Pinpoint the cell where the given text exists, returning its [X, Y] midpoint coordinate. 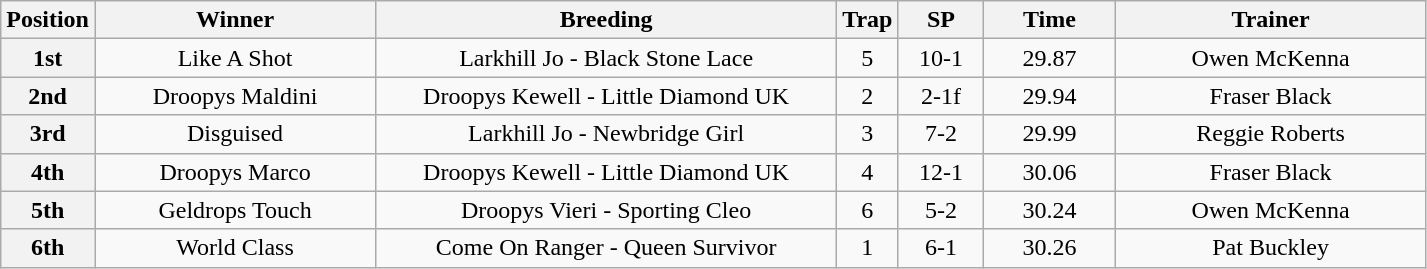
30.06 [1050, 172]
World Class [234, 248]
Come On Ranger - Queen Survivor [606, 248]
30.26 [1050, 248]
Droopys Vieri - Sporting Cleo [606, 210]
4th [48, 172]
6-1 [941, 248]
Disguised [234, 134]
Breeding [606, 20]
Trainer [1270, 20]
Pat Buckley [1270, 248]
Droopys Marco [234, 172]
3rd [48, 134]
2nd [48, 96]
Winner [234, 20]
2-1f [941, 96]
2 [868, 96]
7-2 [941, 134]
10-1 [941, 58]
Trap [868, 20]
5 [868, 58]
5-2 [941, 210]
Geldrops Touch [234, 210]
Position [48, 20]
Time [1050, 20]
12-1 [941, 172]
Larkhill Jo - Black Stone Lace [606, 58]
3 [868, 134]
6 [868, 210]
4 [868, 172]
1 [868, 248]
29.87 [1050, 58]
Reggie Roberts [1270, 134]
SP [941, 20]
29.94 [1050, 96]
Droopys Maldini [234, 96]
Larkhill Jo - Newbridge Girl [606, 134]
1st [48, 58]
Like A Shot [234, 58]
6th [48, 248]
30.24 [1050, 210]
29.99 [1050, 134]
5th [48, 210]
